Return [x, y] of the center of cell containing provided text 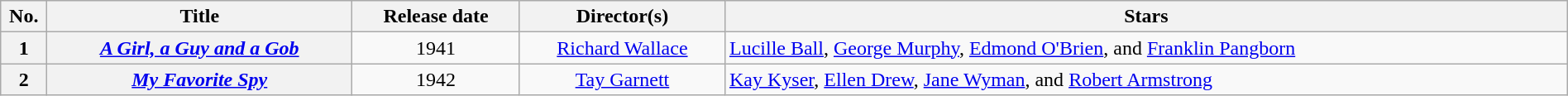
2 [24, 79]
1941 [437, 48]
Release date [437, 17]
Richard Wallace [622, 48]
Director(s) [622, 17]
1942 [437, 79]
A Girl, a Guy and a Gob [200, 48]
No. [24, 17]
My Favorite Spy [200, 79]
1 [24, 48]
Kay Kyser, Ellen Drew, Jane Wyman, and Robert Armstrong [1146, 79]
Tay Garnett [622, 79]
Stars [1146, 17]
Lucille Ball, George Murphy, Edmond O'Brien, and Franklin Pangborn [1146, 48]
Title [200, 17]
